Detect which cell encompasses the target text, then output its [X, Y] center coordinate. 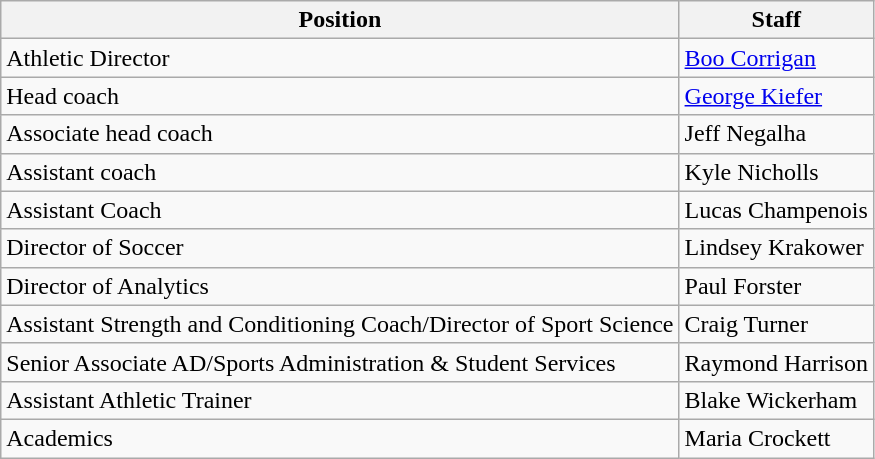
Staff [776, 20]
Associate head coach [340, 134]
Assistant Athletic Trainer [340, 400]
Director of Soccer [340, 248]
Maria Crockett [776, 438]
Paul Forster [776, 286]
Lucas Champenois [776, 210]
Boo Corrigan [776, 58]
Blake Wickerham [776, 400]
Academics [340, 438]
Assistant Coach [340, 210]
Kyle Nicholls [776, 172]
George Kiefer [776, 96]
Assistant coach [340, 172]
Position [340, 20]
Athletic Director [340, 58]
Craig Turner [776, 324]
Assistant Strength and Conditioning Coach/Director of Sport Science [340, 324]
Raymond Harrison [776, 362]
Lindsey Krakower [776, 248]
Head coach [340, 96]
Director of Analytics [340, 286]
Senior Associate AD/Sports Administration & Student Services [340, 362]
Jeff Negalha [776, 134]
